Capture the cell that displays the provided text and extract its (X, Y) central coordinate. 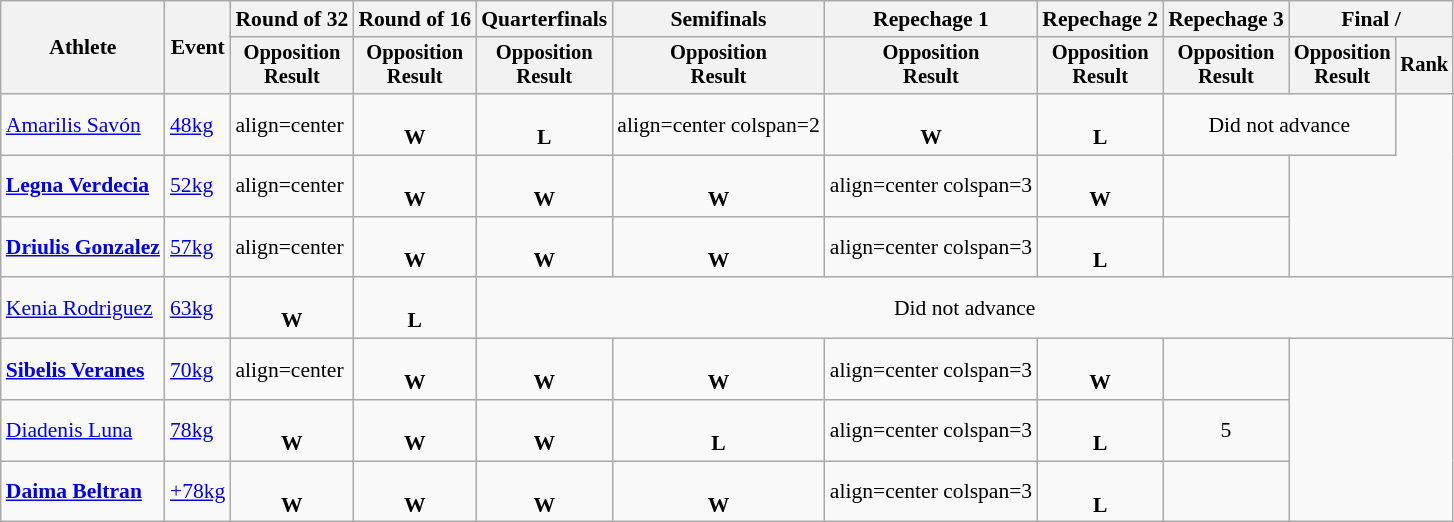
Kenia Rodriguez (83, 308)
Athlete (83, 48)
63kg (198, 308)
Diadenis Luna (83, 430)
Event (198, 48)
+78kg (198, 492)
Round of 32 (292, 19)
align=center colspan=2 (718, 124)
5 (1226, 430)
Sibelis Veranes (83, 370)
Round of 16 (414, 19)
Legna Verdecia (83, 186)
48kg (198, 124)
78kg (198, 430)
70kg (198, 370)
Repechage 2 (1100, 19)
Quarterfinals (544, 19)
Amarilis Savón (83, 124)
52kg (198, 186)
Rank (1424, 66)
Daima Beltran (83, 492)
Semifinals (718, 19)
57kg (198, 248)
Final / (1371, 19)
Driulis Gonzalez (83, 248)
Repechage 1 (931, 19)
Repechage 3 (1226, 19)
